For the text-containing cell, return its midpoint in (x, y) coordinate format. 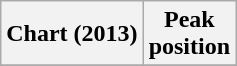
Chart (2013) (72, 34)
Peakposition (189, 34)
